Extract the (X, Y) coordinate from the center of the cell holding the provided text.  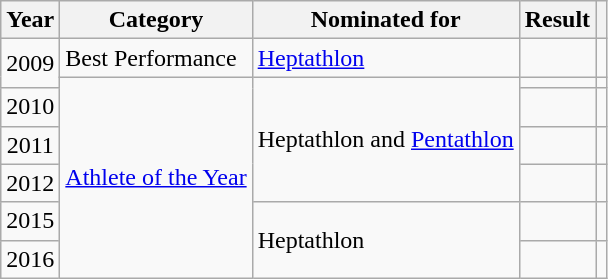
2015 (30, 221)
2016 (30, 259)
2011 (30, 145)
Result (557, 20)
Category (156, 20)
Heptathlon and Pentathlon (386, 140)
2010 (30, 107)
Nominated for (386, 20)
2009 (30, 64)
2012 (30, 183)
Athlete of the Year (156, 178)
Year (30, 20)
Best Performance (156, 58)
